Locate the cell with the specified text and output its (X, Y) center coordinate. 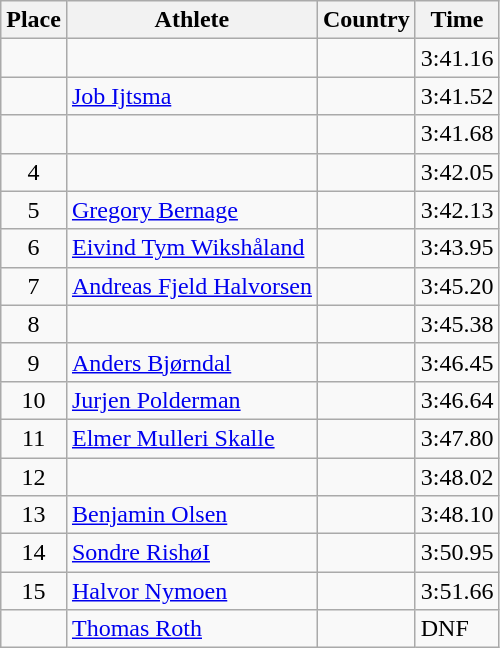
3:45.20 (457, 286)
3:47.80 (457, 438)
Sondre RishøI (192, 553)
3:48.02 (457, 477)
Elmer Mulleri Skalle (192, 438)
6 (34, 248)
Thomas Roth (192, 629)
Athlete (192, 20)
3:45.38 (457, 324)
Job Ijtsma (192, 96)
Jurjen Polderman (192, 400)
7 (34, 286)
9 (34, 362)
11 (34, 438)
Gregory Bernage (192, 210)
3:41.68 (457, 134)
3:43.95 (457, 248)
10 (34, 400)
15 (34, 591)
3:42.05 (457, 172)
5 (34, 210)
Halvor Nymoen (192, 591)
8 (34, 324)
Time (457, 20)
3:46.64 (457, 400)
Country (366, 20)
3:41.16 (457, 58)
4 (34, 172)
13 (34, 515)
Anders Bjørndal (192, 362)
3:51.66 (457, 591)
3:46.45 (457, 362)
3:50.95 (457, 553)
14 (34, 553)
3:41.52 (457, 96)
3:48.10 (457, 515)
Eivind Tym Wikshåland (192, 248)
Place (34, 20)
DNF (457, 629)
Benjamin Olsen (192, 515)
3:42.13 (457, 210)
12 (34, 477)
Andreas Fjeld Halvorsen (192, 286)
